For the text-containing cell, return its midpoint in [X, Y] coordinate format. 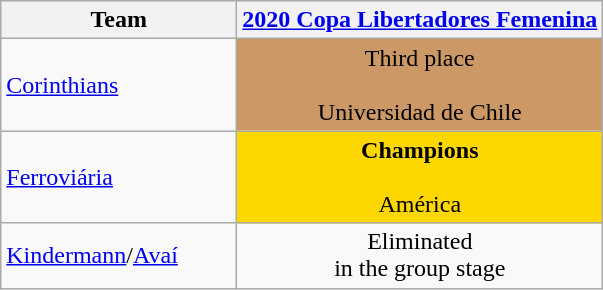
Ferroviária [119, 177]
Team [119, 20]
Champions América [420, 177]
Corinthians [119, 85]
Eliminatedin the group stage [420, 256]
2020 Copa Libertadores Femenina [420, 20]
Third place Universidad de Chile [420, 85]
Kindermann/Avaí [119, 256]
